Return [x, y] of the center of cell containing provided text 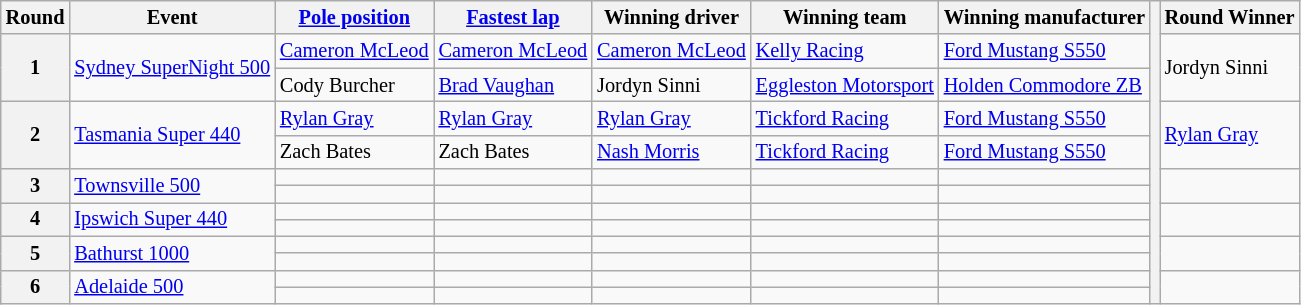
Brad Vaughan [514, 85]
Kelly Racing [845, 51]
Round Winner [1230, 17]
Pole position [354, 17]
Event [172, 17]
Tasmania Super 440 [172, 134]
Winning manufacturer [1044, 17]
1 [36, 68]
5 [36, 253]
Holden Commodore ZB [1044, 85]
Bathurst 1000 [172, 253]
Townsville 500 [172, 186]
Winning team [845, 17]
2 [36, 134]
Adelaide 500 [172, 287]
Cody Burcher [354, 85]
Fastest lap [514, 17]
Ipswich Super 440 [172, 219]
Nash Morris [672, 152]
6 [36, 287]
Eggleston Motorsport [845, 85]
Sydney SuperNight 500 [172, 68]
Round [36, 17]
Winning driver [672, 17]
4 [36, 219]
3 [36, 186]
